Identify which cell holds the provided text, then report its [x, y] central coordinate. 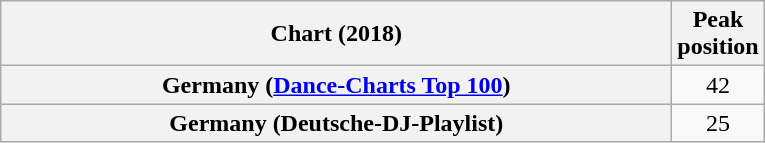
Germany (Deutsche-DJ-Playlist) [336, 123]
Chart (2018) [336, 34]
25 [718, 123]
Germany (Dance-Charts Top 100) [336, 85]
42 [718, 85]
Peakposition [718, 34]
